Determine the (X, Y) coordinate at the center of the cell enclosing the given text.  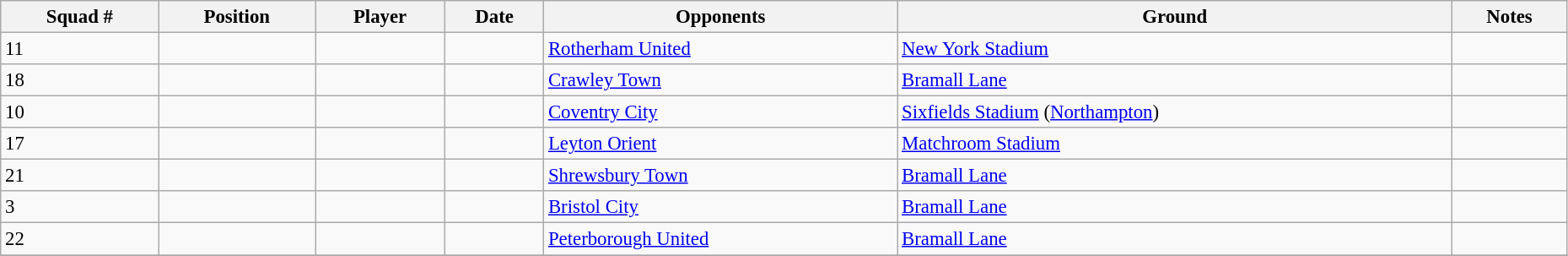
New York Stadium (1175, 49)
10 (79, 112)
Coventry City (720, 112)
Matchroom Stadium (1175, 144)
Player (380, 17)
Bristol City (720, 207)
22 (79, 239)
Date (494, 17)
Squad # (79, 17)
Rotherham United (720, 49)
Shrewsbury Town (720, 176)
Peterborough United (720, 239)
17 (79, 144)
Opponents (720, 17)
Leyton Orient (720, 144)
21 (79, 176)
Ground (1175, 17)
3 (79, 207)
18 (79, 80)
Crawley Town (720, 80)
Notes (1510, 17)
Position (237, 17)
11 (79, 49)
Sixfields Stadium (Northampton) (1175, 112)
